Detect which cell encompasses the target text, then output its [x, y] center coordinate. 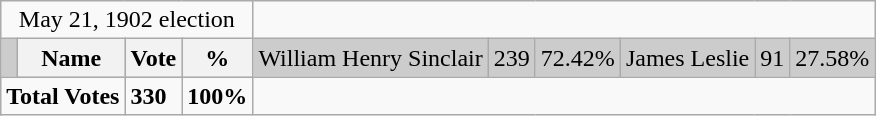
James Leslie [687, 58]
William Henry Sinclair [370, 58]
May 21, 1902 election [127, 20]
330 [154, 96]
% [218, 58]
Name [70, 58]
239 [512, 58]
27.58% [832, 58]
72.42% [578, 58]
Vote [154, 58]
100% [218, 96]
91 [772, 58]
Total Votes [63, 96]
